Determine the [X, Y] coordinate at the center of the cell enclosing the given text.  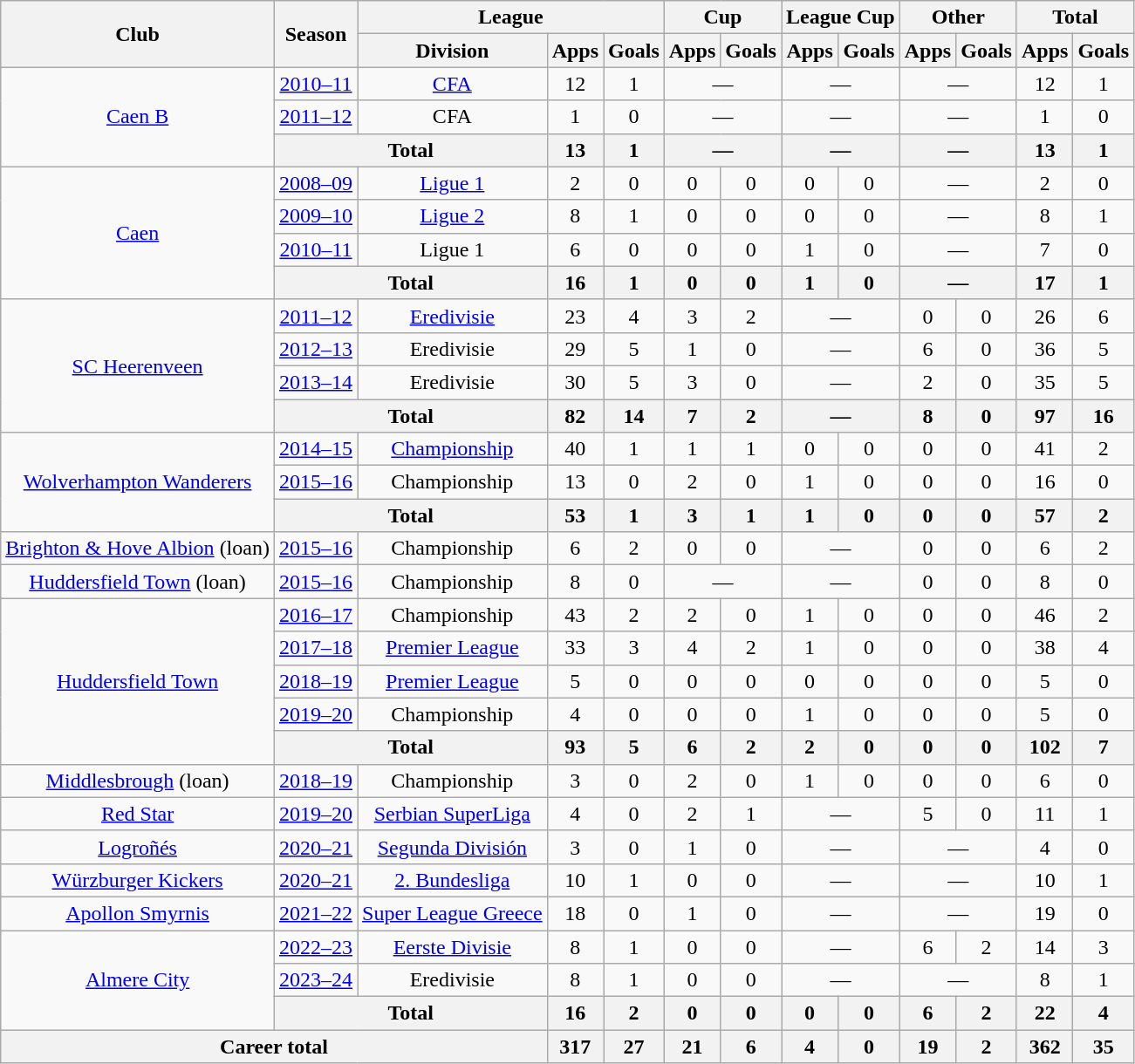
Almere City [138, 979]
97 [1044, 416]
League [511, 17]
30 [575, 382]
Würzburger Kickers [138, 880]
93 [575, 747]
Eerste Divisie [453, 946]
2014–15 [316, 449]
Huddersfield Town (loan) [138, 582]
22 [1044, 1013]
Ligue 2 [453, 216]
27 [634, 1047]
57 [1044, 515]
2021–22 [316, 913]
League Cup [841, 17]
2012–13 [316, 349]
Caen [138, 233]
41 [1044, 449]
Other [958, 17]
40 [575, 449]
362 [1044, 1047]
317 [575, 1047]
18 [575, 913]
Segunda División [453, 847]
23 [575, 316]
Career total [274, 1047]
Serbian SuperLiga [453, 814]
Middlesbrough (loan) [138, 781]
46 [1044, 615]
Logroñés [138, 847]
2. Bundesliga [453, 880]
Red Star [138, 814]
82 [575, 416]
29 [575, 349]
2009–10 [316, 216]
38 [1044, 648]
2023–24 [316, 980]
Cup [722, 17]
Wolverhampton Wanderers [138, 482]
2008–09 [316, 183]
33 [575, 648]
36 [1044, 349]
Club [138, 34]
26 [1044, 316]
2022–23 [316, 946]
Season [316, 34]
Super League Greece [453, 913]
Brighton & Hove Albion (loan) [138, 549]
SC Heerenveen [138, 365]
2017–18 [316, 648]
Huddersfield Town [138, 681]
Caen B [138, 117]
Division [453, 51]
21 [692, 1047]
2013–14 [316, 382]
43 [575, 615]
11 [1044, 814]
2016–17 [316, 615]
Apollon Smyrnis [138, 913]
17 [1044, 283]
102 [1044, 747]
53 [575, 515]
